Identify which cell holds the provided text, then report its (x, y) central coordinate. 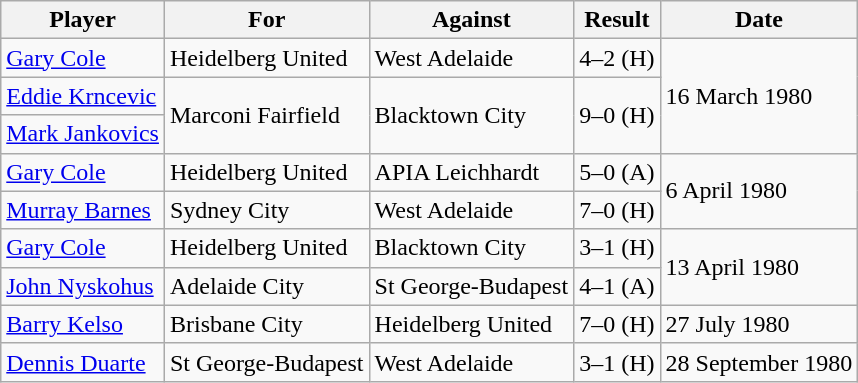
28 September 1980 (759, 362)
Adelaide City (266, 286)
4–2 (H) (617, 58)
13 April 1980 (759, 267)
Marconi Fairfield (266, 115)
Eddie Krncevic (83, 96)
Mark Jankovics (83, 134)
Result (617, 20)
Sydney City (266, 210)
For (266, 20)
4–1 (A) (617, 286)
Murray Barnes (83, 210)
Player (83, 20)
16 March 1980 (759, 96)
6 April 1980 (759, 191)
John Nyskohus (83, 286)
5–0 (A) (617, 172)
Date (759, 20)
Against (472, 20)
APIA Leichhardt (472, 172)
Barry Kelso (83, 324)
27 July 1980 (759, 324)
Brisbane City (266, 324)
Dennis Duarte (83, 362)
9–0 (H) (617, 115)
